Search for the cell housing the specified text and yield its (X, Y) center coordinate. 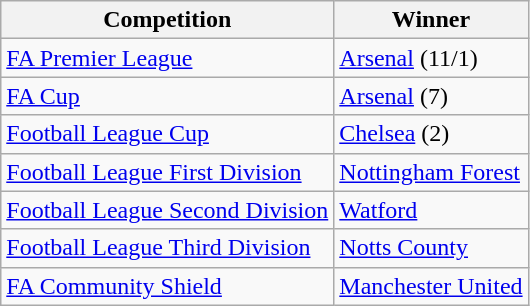
Arsenal (7) (431, 96)
Manchester United (431, 286)
FA Community Shield (168, 286)
Chelsea (2) (431, 134)
FA Cup (168, 96)
Notts County (431, 248)
Football League Cup (168, 134)
Arsenal (11/1) (431, 58)
Nottingham Forest (431, 172)
Watford (431, 210)
Football League Second Division (168, 210)
Football League First Division (168, 172)
Football League Third Division (168, 248)
FA Premier League (168, 58)
Winner (431, 20)
Competition (168, 20)
